Return the [X, Y] coordinate for the center point of the cell that contains the specified text.  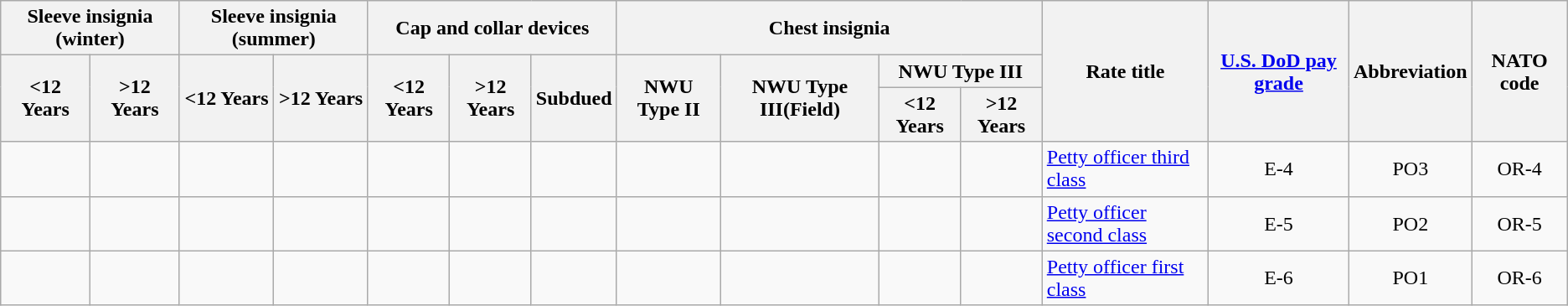
OR-4 [1519, 169]
E-5 [1279, 223]
Sleeve insignia (winter) [90, 29]
PO1 [1411, 278]
E-4 [1279, 169]
U.S. DoD pay grade [1279, 71]
Petty officer second class [1125, 223]
PO2 [1411, 223]
OR-5 [1519, 223]
NWU Type III [960, 71]
NATO code [1519, 71]
Subdued [574, 99]
Abbreviation [1411, 71]
NWU Type III(Field) [801, 99]
Chest insignia [829, 29]
Petty officer third class [1125, 169]
Sleeve insignia (summer) [273, 29]
E-6 [1279, 278]
NWU Type II [668, 99]
Cap and collar devices [493, 29]
PO3 [1411, 169]
Rate title [1125, 71]
OR-6 [1519, 278]
Petty officer first class [1125, 278]
